Identify which cell holds the provided text, then report its [x, y] central coordinate. 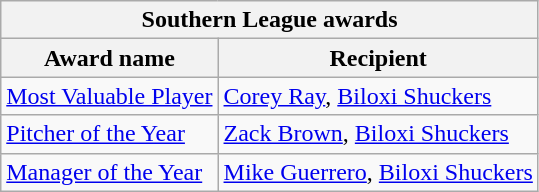
Mike Guerrero, Biloxi Shuckers [378, 172]
Recipient [378, 58]
Corey Ray, Biloxi Shuckers [378, 96]
Award name [110, 58]
Manager of the Year [110, 172]
Southern League awards [270, 20]
Most Valuable Player [110, 96]
Pitcher of the Year [110, 134]
Zack Brown, Biloxi Shuckers [378, 134]
